For the text-containing cell, return its midpoint in (X, Y) coordinate format. 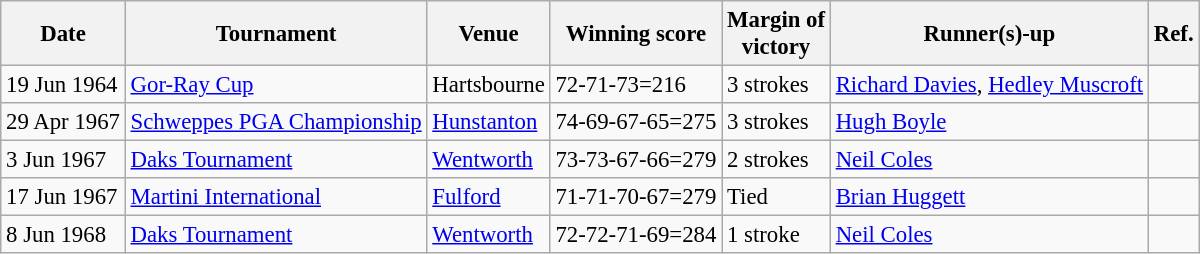
8 Jun 1968 (63, 235)
Gor-Ray Cup (276, 85)
Ref. (1173, 34)
Date (63, 34)
1 stroke (776, 235)
Fulford (488, 197)
Tournament (276, 34)
Hugh Boyle (989, 122)
17 Jun 1967 (63, 197)
Hartsbourne (488, 85)
Venue (488, 34)
3 Jun 1967 (63, 160)
74-69-67-65=275 (636, 122)
72-72-71-69=284 (636, 235)
19 Jun 1964 (63, 85)
73-73-67-66=279 (636, 160)
29 Apr 1967 (63, 122)
Martini International (276, 197)
Richard Davies, Hedley Muscroft (989, 85)
72-71-73=216 (636, 85)
Brian Huggett (989, 197)
2 strokes (776, 160)
Hunstanton (488, 122)
71-71-70-67=279 (636, 197)
Runner(s)-up (989, 34)
Margin ofvictory (776, 34)
Tied (776, 197)
Schweppes PGA Championship (276, 122)
Winning score (636, 34)
